Provide the (x, y) coordinate of the cell's center where the given text is located.  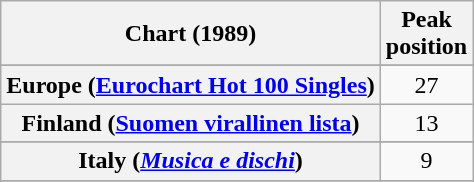
Chart (1989) (191, 34)
Peakposition (426, 34)
9 (426, 161)
27 (426, 85)
13 (426, 123)
Finland (Suomen virallinen lista) (191, 123)
Europe (Eurochart Hot 100 Singles) (191, 85)
Italy (Musica e dischi) (191, 161)
